Find where the given text appears and provide that cell's center as [X, Y] coordinate. 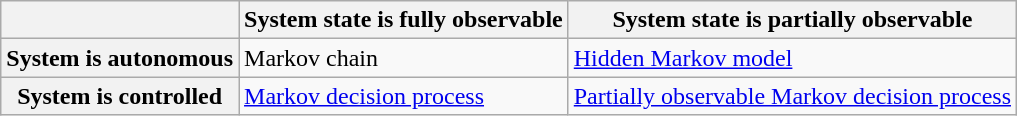
System state is partially observable [792, 20]
System is autonomous [120, 58]
Markov decision process [404, 96]
Markov chain [404, 58]
System is controlled [120, 96]
Hidden Markov model [792, 58]
System state is fully observable [404, 20]
Partially observable Markov decision process [792, 96]
